Search for the cell housing the specified text and yield its (X, Y) center coordinate. 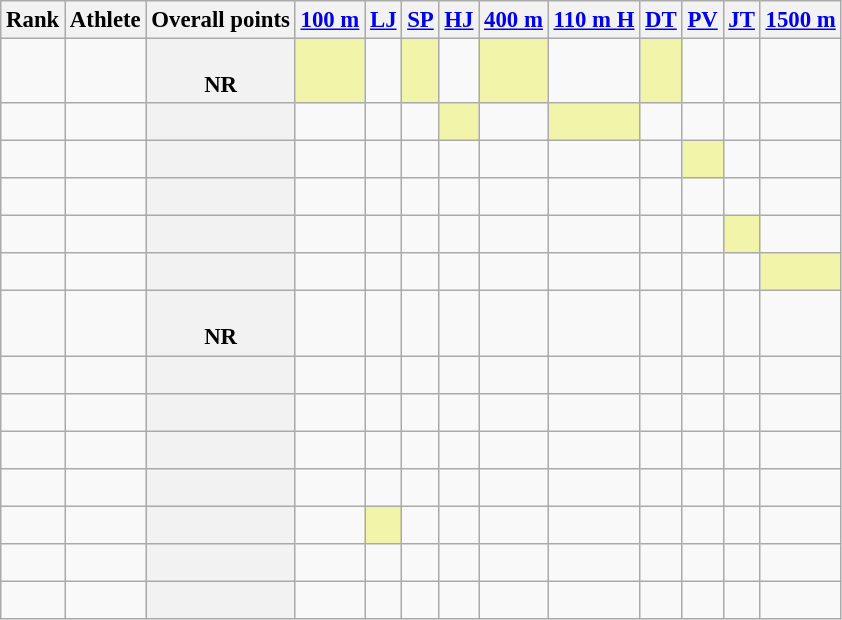
Rank (33, 20)
HJ (459, 20)
DT (661, 20)
LJ (384, 20)
PV (702, 20)
1500 m (800, 20)
Overall points (220, 20)
400 m (514, 20)
Athlete (106, 20)
110 m H (594, 20)
JT (742, 20)
SP (420, 20)
100 m (330, 20)
